Identify which cell holds the provided text, then report its (X, Y) central coordinate. 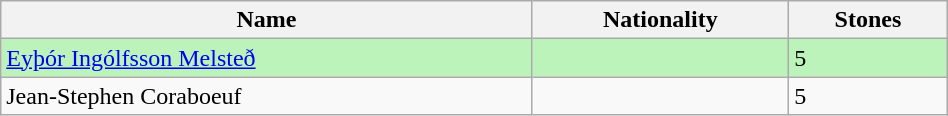
Eyþór Ingólfsson Melsteð (266, 58)
Stones (868, 20)
Jean-Stephen Coraboeuf (266, 96)
Name (266, 20)
Nationality (660, 20)
